Detect which cell encompasses the target text, then output its (x, y) center coordinate. 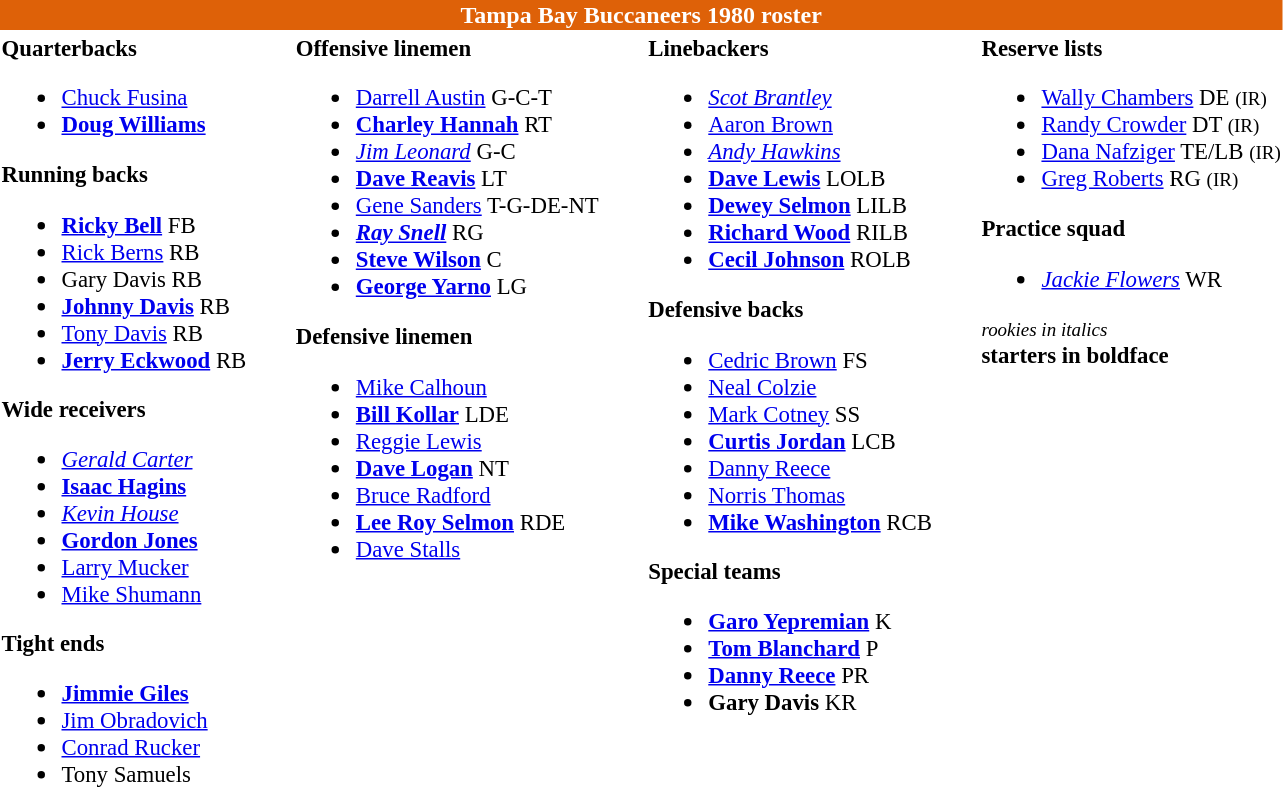
Tampa Bay Buccaneers 1980 roster (641, 15)
